Determine the [x, y] coordinate at the center of the cell enclosing the given text.  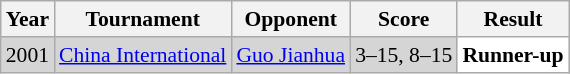
3–15, 8–15 [404, 55]
Result [512, 19]
Runner-up [512, 55]
Score [404, 19]
Tournament [142, 19]
China International [142, 55]
2001 [28, 55]
Opponent [290, 19]
Guo Jianhua [290, 55]
Year [28, 19]
